Capture the cell that displays the provided text and extract its (x, y) central coordinate. 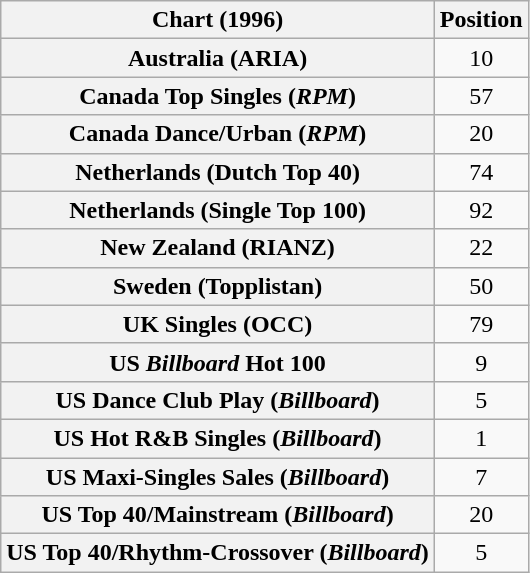
79 (481, 324)
US Top 40/Mainstream (Billboard) (218, 515)
US Top 40/Rhythm-Crossover (Billboard) (218, 553)
Australia (ARIA) (218, 58)
US Maxi-Singles Sales (Billboard) (218, 477)
22 (481, 248)
74 (481, 172)
UK Singles (OCC) (218, 324)
New Zealand (RIANZ) (218, 248)
Netherlands (Dutch Top 40) (218, 172)
7 (481, 477)
US Dance Club Play (Billboard) (218, 400)
US Hot R&B Singles (Billboard) (218, 438)
Position (481, 20)
50 (481, 286)
9 (481, 362)
US Billboard Hot 100 (218, 362)
Netherlands (Single Top 100) (218, 210)
10 (481, 58)
57 (481, 96)
92 (481, 210)
Canada Dance/Urban (RPM) (218, 134)
Sweden (Topplistan) (218, 286)
1 (481, 438)
Chart (1996) (218, 20)
Canada Top Singles (RPM) (218, 96)
